Scan for the cell matching the given text and deliver its [x, y] coordinate at center. 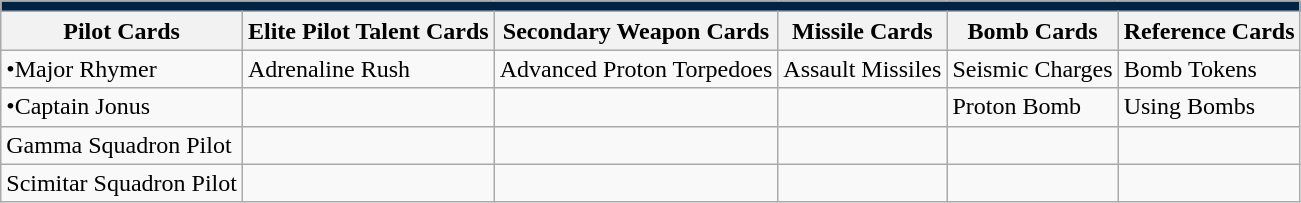
Adrenaline Rush [368, 69]
Pilot Cards [122, 31]
Bomb Cards [1032, 31]
Elite Pilot Talent Cards [368, 31]
•Major Rhymer [122, 69]
Reference Cards [1209, 31]
Assault Missiles [862, 69]
Bomb Tokens [1209, 69]
Secondary Weapon Cards [636, 31]
Seismic Charges [1032, 69]
•Captain Jonus [122, 107]
Advanced Proton Torpedoes [636, 69]
Missile Cards [862, 31]
Gamma Squadron Pilot [122, 145]
Using Bombs [1209, 107]
Proton Bomb [1032, 107]
Scimitar Squadron Pilot [122, 183]
